Scan for the cell matching the given text and deliver its [x, y] coordinate at center. 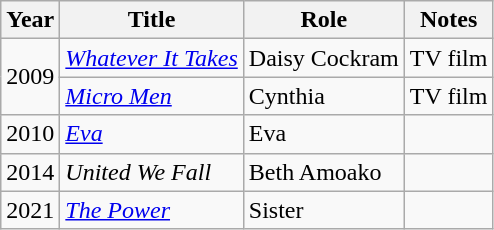
2014 [30, 172]
Beth Amoako [324, 172]
2021 [30, 210]
Role [324, 20]
Title [152, 20]
Cynthia [324, 96]
Micro Men [152, 96]
The Power [152, 210]
2010 [30, 134]
Notes [448, 20]
2009 [30, 77]
Year [30, 20]
Sister [324, 210]
Daisy Cockram [324, 58]
United We Fall [152, 172]
Whatever It Takes [152, 58]
